Locate the cell with the specified text and output its (x, y) center coordinate. 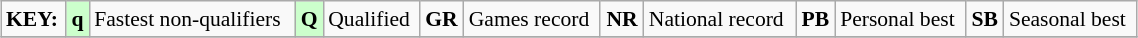
Personal best (900, 19)
q (78, 19)
GR (442, 19)
NR (622, 19)
Seasonal best (1070, 19)
Q (309, 19)
Fastest non-qualifiers (192, 19)
Qualified (371, 19)
National record (720, 19)
KEY: (34, 19)
Games record (532, 19)
PB (816, 19)
SB (985, 19)
